Return the (X, Y) coordinate for the center point of the cell that contains the specified text.  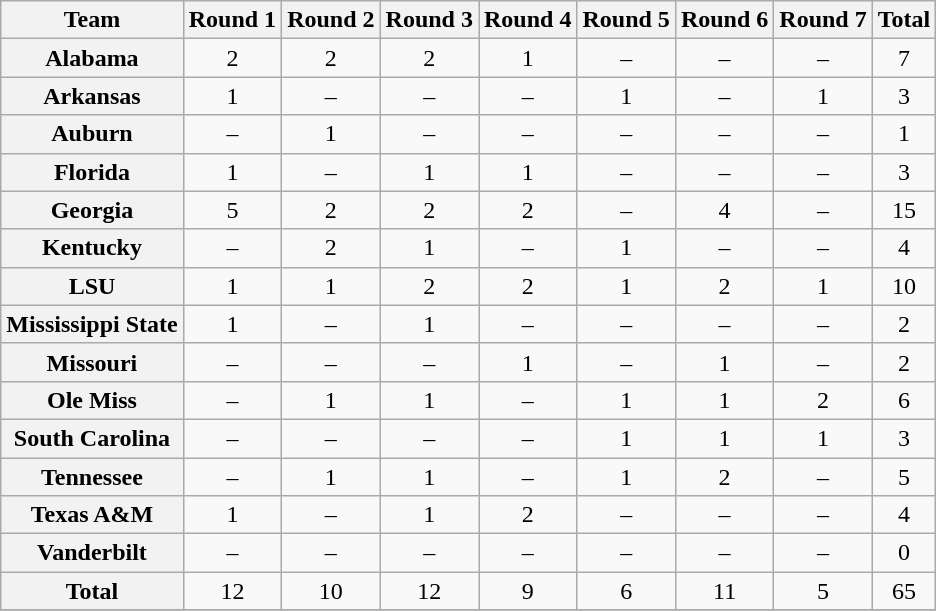
Florida (92, 172)
Round 1 (232, 20)
Auburn (92, 134)
0 (904, 553)
Round 2 (331, 20)
Vanderbilt (92, 553)
Round 4 (527, 20)
South Carolina (92, 438)
7 (904, 58)
Team (92, 20)
Round 3 (429, 20)
Tennessee (92, 477)
Arkansas (92, 96)
LSU (92, 286)
Missouri (92, 362)
Round 7 (823, 20)
65 (904, 591)
15 (904, 210)
Georgia (92, 210)
Alabama (92, 58)
Mississippi State (92, 324)
Ole Miss (92, 400)
Round 6 (724, 20)
11 (724, 591)
Texas A&M (92, 515)
Kentucky (92, 248)
Round 5 (626, 20)
9 (527, 591)
